Extract the [x, y] coordinate from the center of the cell holding the provided text.  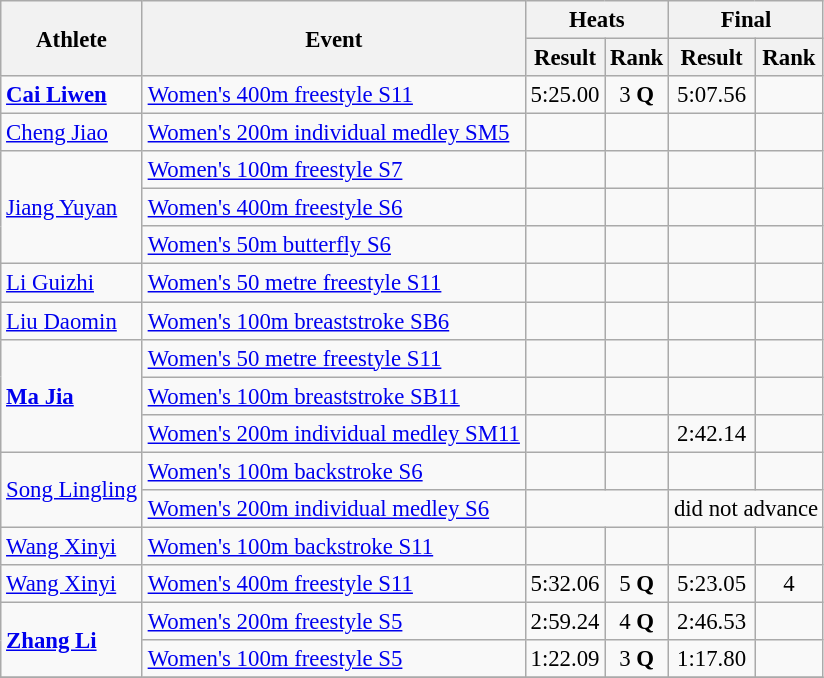
2:42.14 [712, 433]
Women's 50m butterfly S6 [334, 245]
5 Q [637, 584]
5:32.06 [565, 584]
Women's 100m backstroke S6 [334, 471]
Liu Daomin [72, 321]
Women's 100m freestyle S7 [334, 170]
Women's 100m freestyle S5 [334, 659]
Song Lingling [72, 490]
Event [334, 38]
Women's 200m freestyle S5 [334, 621]
Athlete [72, 38]
Zhang Li [72, 640]
Women's 200m individual medley S6 [334, 509]
Ma Jia [72, 396]
5:23.05 [712, 584]
Women's 100m breaststroke SB6 [334, 321]
Women's 200m individual medley SM5 [334, 133]
1:22.09 [565, 659]
5:25.00 [565, 95]
2:46.53 [712, 621]
Women's 100m breaststroke SB11 [334, 396]
Li Guizhi [72, 283]
Cai Liwen [72, 95]
Heats [596, 20]
2:59.24 [565, 621]
Final [746, 20]
Jiang Yuyan [72, 208]
did not advance [746, 509]
1:17.80 [712, 659]
Women's 400m freestyle S6 [334, 208]
5:07.56 [712, 95]
4 Q [637, 621]
Women's 100m backstroke S11 [334, 546]
Cheng Jiao [72, 133]
Women's 200m individual medley SM11 [334, 433]
4 [788, 584]
